Capture the cell that displays the provided text and extract its (X, Y) central coordinate. 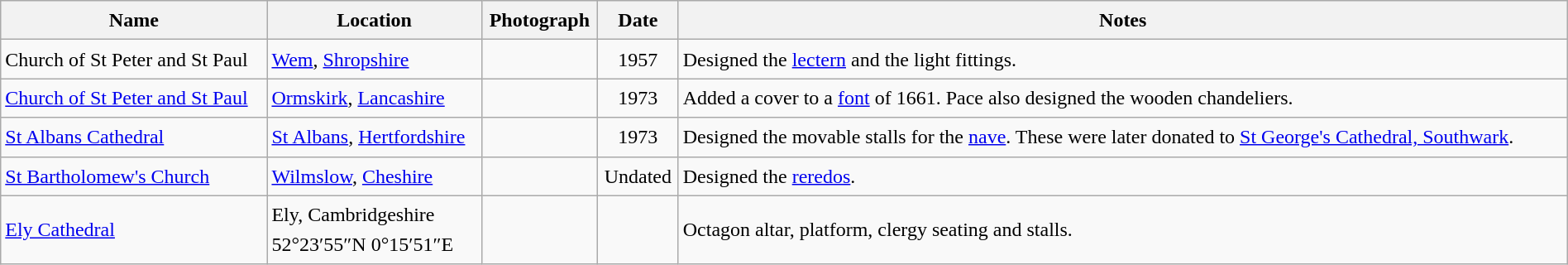
Wilmslow, Cheshire (374, 176)
Designed the movable stalls for the nave. These were later donated to St George's Cathedral, Southwark. (1123, 137)
Undated (638, 176)
St Bartholomew's Church (134, 176)
Designed the lectern and the light fittings. (1123, 60)
St Albans Cathedral (134, 137)
Ely, Cambridgeshire52°23′55″N 0°15′51″E (374, 230)
Ely Cathedral (134, 230)
Photograph (539, 20)
Location (374, 20)
Wem, Shropshire (374, 60)
Name (134, 20)
Date (638, 20)
Added a cover to a font of 1661. Pace also designed the wooden chandeliers. (1123, 98)
Notes (1123, 20)
1957 (638, 60)
Octagon altar, platform, clergy seating and stalls. (1123, 230)
Designed the reredos. (1123, 176)
St Albans, Hertfordshire (374, 137)
Ormskirk, Lancashire (374, 98)
